For the text-containing cell, return its midpoint in (x, y) coordinate format. 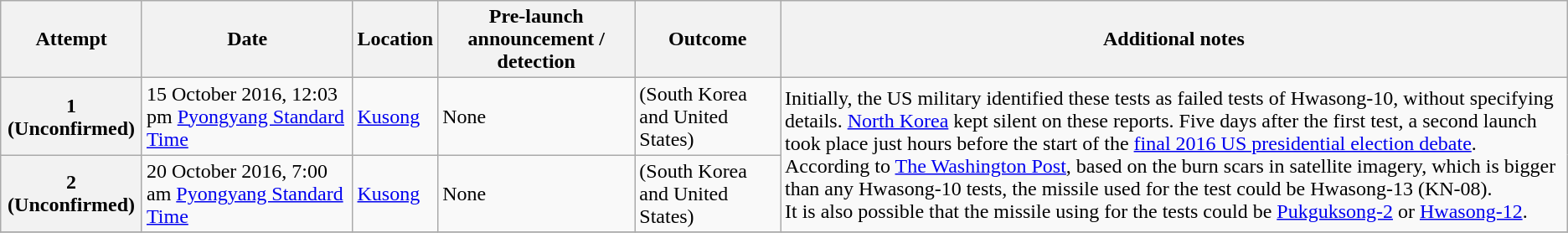
1 (Unconfirmed) (72, 116)
15 October 2016, 12:03 pm Pyongyang Standard Time (247, 116)
2 (Unconfirmed) (72, 194)
Pre-launch announcement / detection (536, 39)
Additional notes (1174, 39)
20 October 2016, 7:00 am Pyongyang Standard Time (247, 194)
Date (247, 39)
Location (395, 39)
Attempt (72, 39)
Outcome (708, 39)
